Scan for the cell matching the given text and deliver its (x, y) coordinate at center. 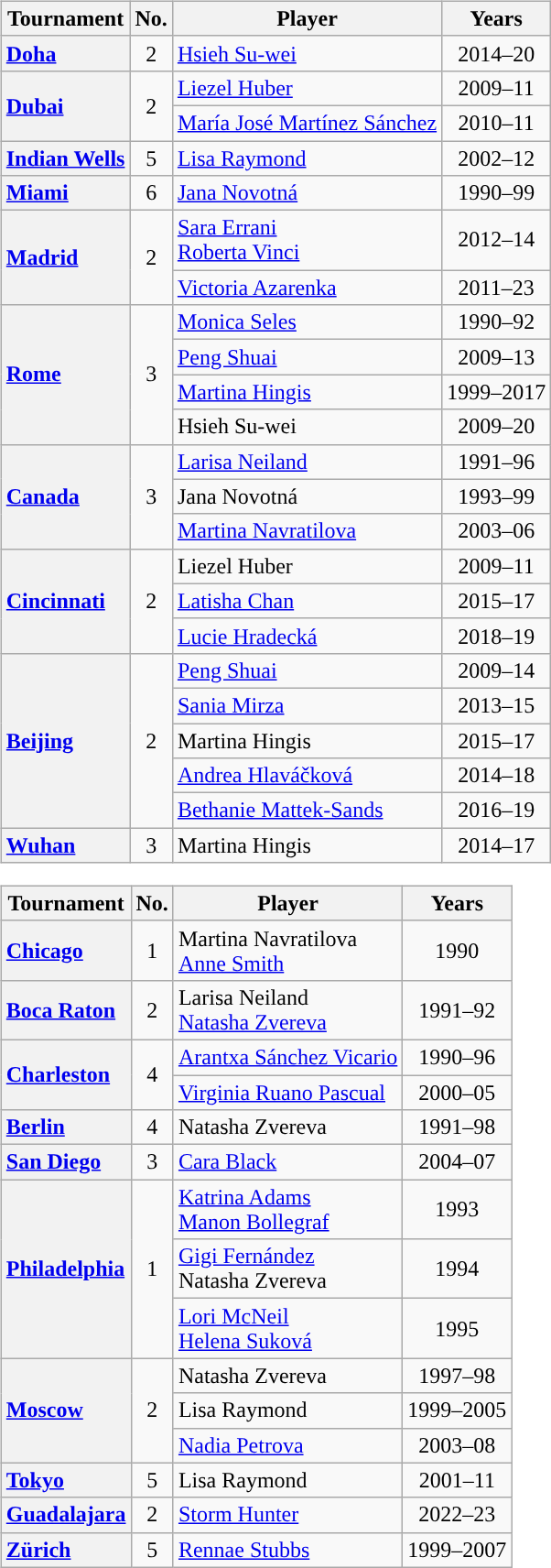
Lucie Hradecká (307, 636)
Beijing (66, 740)
Philadelphia (66, 1269)
2009–13 (496, 357)
1999–2007 (458, 1550)
2009–14 (496, 670)
Sara Errani Roberta Vinci (307, 240)
Sania Mirza (307, 705)
San Diego (66, 1162)
Larisa Neiland Natasha Zvereva (287, 1009)
2004–07 (458, 1162)
Charleston (66, 1074)
1997–98 (458, 1376)
Tokyo (66, 1480)
2014–20 (496, 53)
Miami (66, 193)
2014–18 (496, 776)
2002–12 (496, 158)
Virginia Ruano Pascual (287, 1093)
2003–08 (458, 1445)
1993–99 (496, 496)
Dubai (66, 105)
1990–92 (496, 322)
2018–19 (496, 636)
2016–19 (496, 811)
1990 (458, 951)
1999–2005 (458, 1410)
Cincinnati (66, 601)
2013–15 (496, 705)
Canada (66, 496)
Guadalajara (66, 1515)
Martina Navratilova (307, 531)
2010–11 (496, 123)
2014–17 (496, 845)
Victoria Azarenka (307, 288)
Berlin (66, 1127)
2000–05 (458, 1093)
2022–23 (458, 1515)
1991–96 (496, 462)
Katrina Adams Manon Bollegraf (287, 1209)
Rennae Stubbs (287, 1550)
Cara Black (287, 1162)
Madrid (66, 258)
Gigi Fernández Natasha Zvereva (287, 1269)
Boca Raton (66, 1009)
Indian Wells (66, 158)
2011–23 (496, 288)
Wuhan (66, 845)
1990–96 (458, 1057)
1994 (458, 1269)
Chicago (66, 951)
Martina Navratilova Anne Smith (287, 951)
1993 (458, 1209)
Latisha Chan (307, 601)
2001–11 (458, 1480)
6 (151, 193)
Storm Hunter (287, 1515)
Larisa Neiland (307, 462)
1991–98 (458, 1127)
Lori McNeil Helena Suková (287, 1328)
2003–06 (496, 531)
2012–14 (496, 240)
Zürich (66, 1550)
1999–2017 (496, 392)
1995 (458, 1328)
Doha (66, 53)
Bethanie Mattek-Sands (307, 811)
1990–99 (496, 193)
1991–92 (458, 1009)
Rome (66, 375)
Moscow (66, 1410)
Monica Seles (307, 322)
Arantxa Sánchez Vicario (287, 1057)
María José Martínez Sánchez (307, 123)
Nadia Petrova (287, 1445)
Andrea Hlaváčková (307, 776)
2009–20 (496, 427)
